For the text-containing cell, return its midpoint in (X, Y) coordinate format. 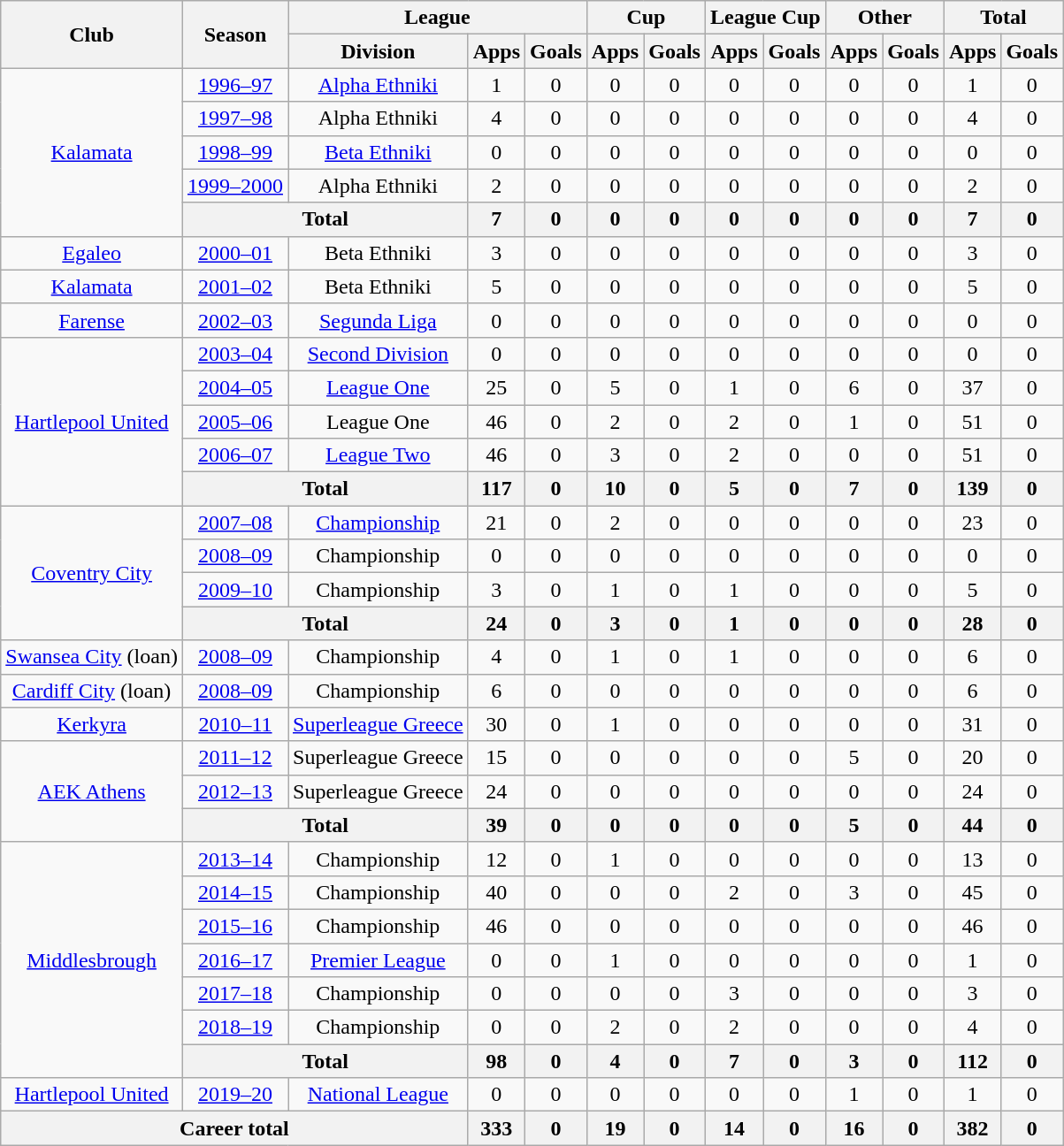
28 (972, 623)
15 (496, 758)
30 (496, 724)
2018–19 (235, 1028)
Club (92, 34)
1999–2000 (235, 186)
Segunda Liga (379, 320)
14 (734, 1128)
37 (972, 387)
AEK Athens (92, 791)
117 (496, 489)
2017–18 (235, 994)
31 (972, 724)
2001–02 (235, 286)
2019–20 (235, 1095)
2010–11 (235, 724)
Other (884, 18)
98 (496, 1061)
112 (972, 1061)
League (438, 18)
1997–98 (235, 118)
Coventry City (92, 573)
2006–07 (235, 455)
2007–08 (235, 523)
333 (496, 1128)
Division (379, 51)
16 (853, 1128)
Second Division (379, 354)
2009–10 (235, 590)
2012–13 (235, 791)
1998–99 (235, 152)
2016–17 (235, 959)
2002–03 (235, 320)
Egaleo (92, 253)
League Cup (765, 18)
National League (379, 1095)
39 (496, 825)
23 (972, 523)
20 (972, 758)
Season (235, 34)
13 (972, 859)
Premier League (379, 959)
2015–16 (235, 926)
Cup (646, 18)
12 (496, 859)
1996–97 (235, 85)
2005–06 (235, 422)
2014–15 (235, 892)
2003–04 (235, 354)
2011–12 (235, 758)
Middlesbrough (92, 959)
2000–01 (235, 253)
139 (972, 489)
382 (972, 1128)
Kerkyra (92, 724)
Farense (92, 320)
Cardiff City (loan) (92, 691)
44 (972, 825)
Swansea City (loan) (92, 657)
40 (496, 892)
19 (615, 1128)
25 (496, 387)
2004–05 (235, 387)
10 (615, 489)
Career total (234, 1128)
2013–14 (235, 859)
League Two (379, 455)
45 (972, 892)
21 (496, 523)
